Scan for the cell matching the given text and deliver its (x, y) coordinate at center. 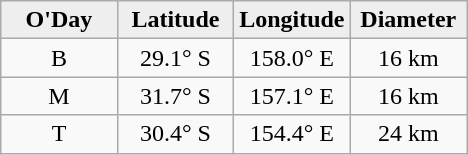
31.7° S (175, 96)
B (59, 58)
O'Day (59, 20)
154.4° E (292, 134)
M (59, 96)
29.1° S (175, 58)
158.0° E (292, 58)
30.4° S (175, 134)
Diameter (408, 20)
Latitude (175, 20)
Longitude (292, 20)
T (59, 134)
24 km (408, 134)
157.1° E (292, 96)
